Search for the cell housing the specified text and yield its (x, y) center coordinate. 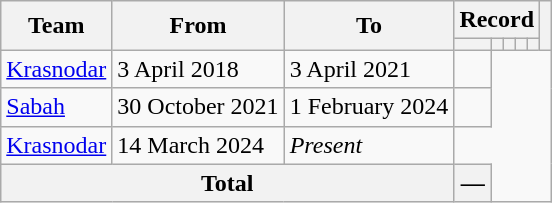
Present (369, 145)
Record (497, 20)
1 February 2024 (369, 107)
30 October 2021 (198, 107)
Total (228, 183)
— (473, 183)
3 April 2018 (198, 69)
Sabah (56, 107)
To (369, 26)
From (198, 26)
14 March 2024 (198, 145)
Team (56, 26)
3 April 2021 (369, 69)
